Capture the cell that displays the provided text and extract its (X, Y) central coordinate. 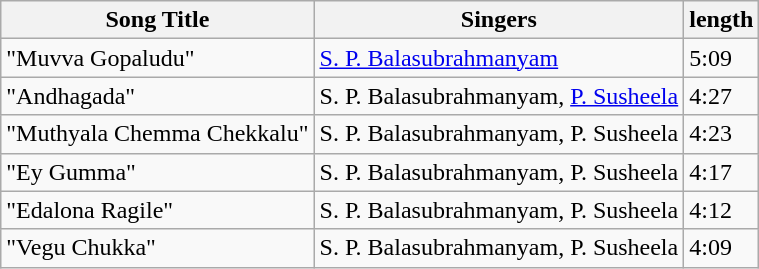
"Muthyala Chemma Chekkalu" (158, 134)
5:09 (722, 58)
"Edalona Ragile" (158, 210)
"Andhagada" (158, 96)
S. P. Balasubrahmanyam (499, 58)
4:23 (722, 134)
"Ey Gumma" (158, 172)
Singers (499, 20)
4:17 (722, 172)
"Muvva Gopaludu" (158, 58)
4:12 (722, 210)
length (722, 20)
"Vegu Chukka" (158, 248)
4:27 (722, 96)
Song Title (158, 20)
4:09 (722, 248)
